Return the [x, y] coordinate for the center point of the cell that contains the specified text.  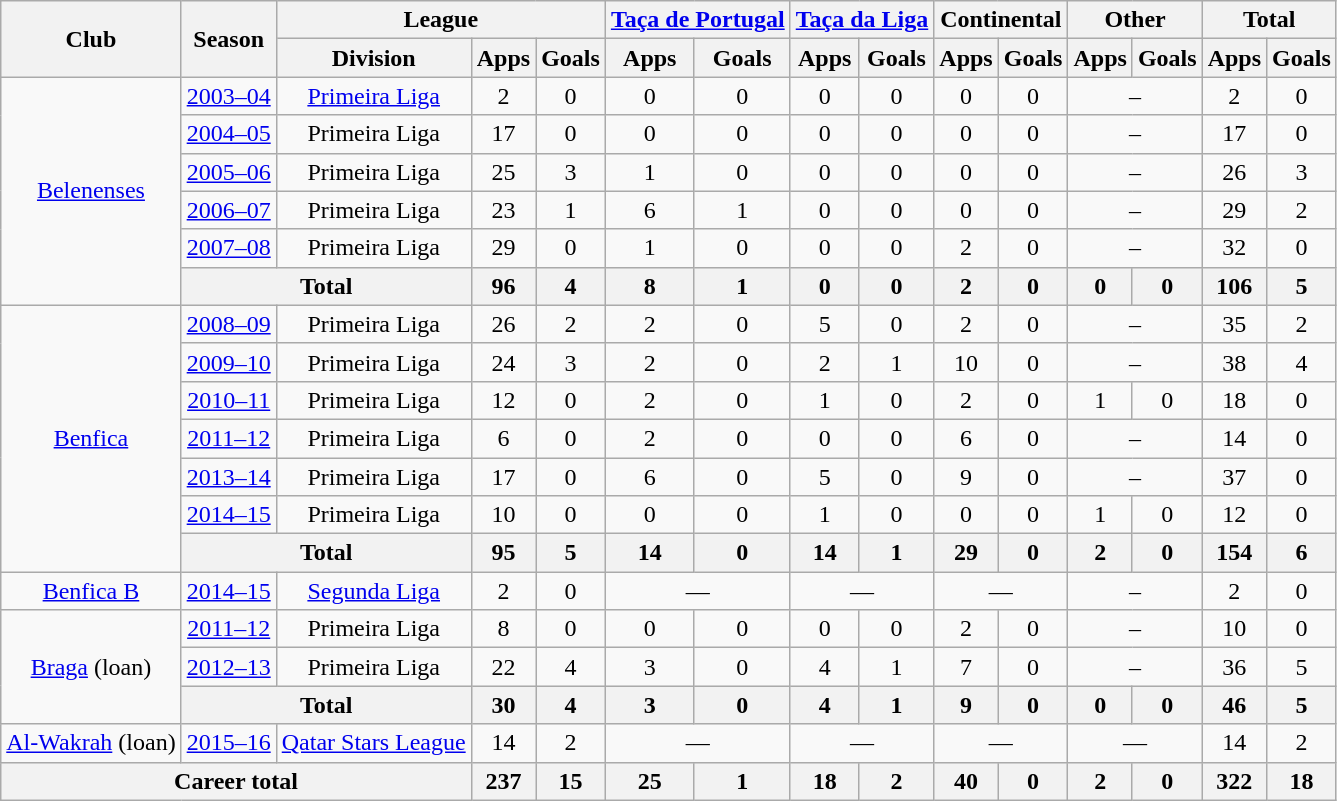
2007–08 [228, 248]
37 [1234, 477]
Division [374, 58]
2015–16 [228, 743]
2009–10 [228, 362]
7 [966, 667]
Season [228, 39]
2003–04 [228, 96]
Belenenses [91, 191]
35 [1234, 324]
2005–06 [228, 172]
237 [503, 781]
Braga (loan) [91, 667]
Benfica B [91, 591]
36 [1234, 667]
23 [503, 210]
106 [1234, 286]
Benfica [91, 438]
2006–07 [228, 210]
22 [503, 667]
15 [571, 781]
40 [966, 781]
95 [503, 553]
2013–14 [228, 477]
Club [91, 39]
2010–11 [228, 400]
Career total [236, 781]
League [440, 20]
2004–05 [228, 134]
30 [503, 705]
Qatar Stars League [374, 743]
154 [1234, 553]
Segunda Liga [374, 591]
Taça da Liga [862, 20]
Continental [1001, 20]
32 [1234, 248]
2012–13 [228, 667]
46 [1234, 705]
96 [503, 286]
38 [1234, 362]
Al-Wakrah (loan) [91, 743]
24 [503, 362]
322 [1234, 781]
2008–09 [228, 324]
Other [1135, 20]
Taça de Portugal [698, 20]
